From the cell containing the given text, extract its center point as (x, y) coordinate. 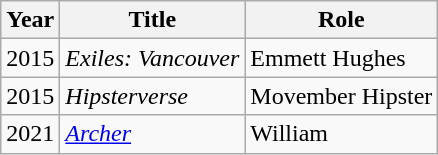
2021 (30, 134)
William (342, 134)
Hipsterverse (152, 96)
Role (342, 20)
Year (30, 20)
Title (152, 20)
Exiles: Vancouver (152, 58)
Emmett Hughes (342, 58)
Movember Hipster (342, 96)
Archer (152, 134)
